Locate the cell with the specified text and output its [X, Y] center coordinate. 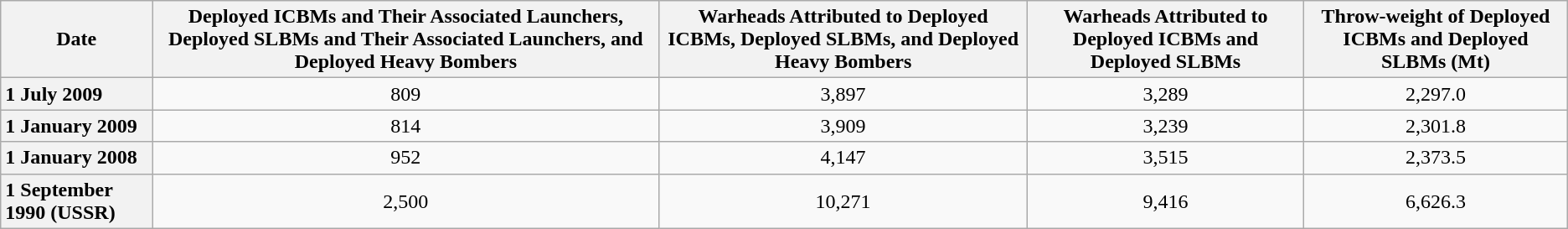
1 September 1990 (USSR) [77, 201]
Warheads Attributed to Deployed ICBMs, Deployed SLBMs, and Deployed Heavy Bombers [843, 39]
3,897 [843, 94]
3,289 [1166, 94]
4,147 [843, 158]
2,297.0 [1436, 94]
1 January 2008 [77, 158]
9,416 [1166, 201]
814 [405, 126]
1 January 2009 [77, 126]
3,909 [843, 126]
809 [405, 94]
10,271 [843, 201]
6,626.3 [1436, 201]
2,301.8 [1436, 126]
3,515 [1166, 158]
952 [405, 158]
3,239 [1166, 126]
Deployed ICBMs and Their Associated Launchers, Deployed SLBMs and Their Associated Launchers, and Deployed Heavy Bombers [405, 39]
2,373.5 [1436, 158]
Throw-weight of Deployed ICBMs and Deployed SLBMs (Mt) [1436, 39]
2,500 [405, 201]
Warheads Attributed to Deployed ICBMs and Deployed SLBMs [1166, 39]
1 July 2009 [77, 94]
Date [77, 39]
